Output the [x, y] coordinate of the center of the cell containing the given text.  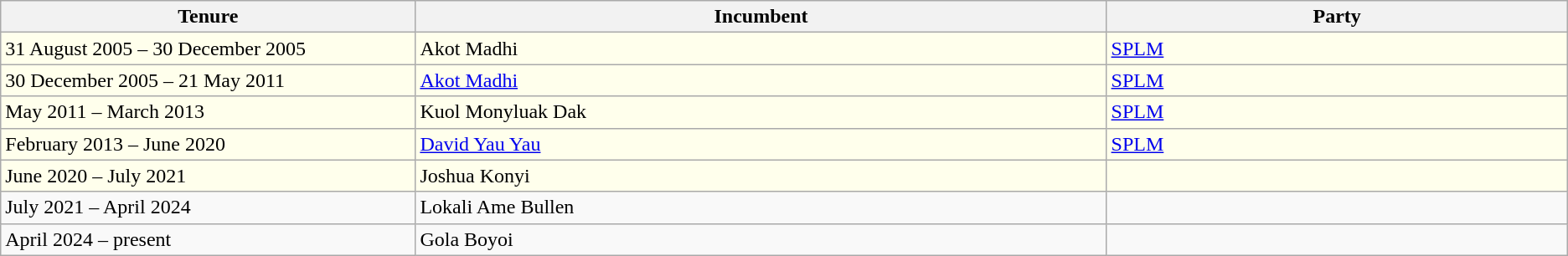
Lokali Ame Bullen [761, 207]
Kuol Monyluak Dak [761, 112]
Gola Boyoi [761, 239]
April 2024 – present [208, 239]
Joshua Konyi [761, 176]
30 December 2005 – 21 May 2011 [208, 80]
February 2013 – June 2020 [208, 144]
June 2020 – July 2021 [208, 176]
July 2021 – April 2024 [208, 207]
Incumbent [761, 17]
31 August 2005 – 30 December 2005 [208, 49]
May 2011 – March 2013 [208, 112]
Tenure [208, 17]
Party [1337, 17]
David Yau Yau [761, 144]
